Find where the given text appears and provide that cell's center as [X, Y] coordinate. 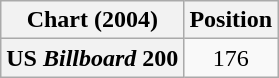
Chart (2004) [92, 20]
US Billboard 200 [92, 58]
Position [231, 20]
176 [231, 58]
